Pinpoint the cell where the given text exists, returning its [x, y] midpoint coordinate. 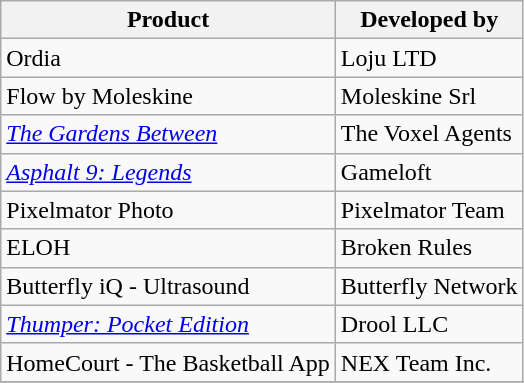
Broken Rules [429, 248]
Pixelmator Photo [168, 210]
NEX Team Inc. [429, 362]
Asphalt 9: Legends [168, 172]
Ordia [168, 58]
Gameloft [429, 172]
Moleskine Srl [429, 96]
Flow by Moleskine [168, 96]
Butterfly iQ - Ultrasound [168, 286]
Loju LTD [429, 58]
Developed by [429, 20]
HomeCourt - The Basketball App [168, 362]
Butterfly Network [429, 286]
The Gardens Between [168, 134]
Drool LLC [429, 324]
Product [168, 20]
Thumper: Pocket Edition [168, 324]
Pixelmator Team [429, 210]
The Voxel Agents [429, 134]
ELOH [168, 248]
